Return the [X, Y] coordinate for the center point of the cell that contains the specified text.  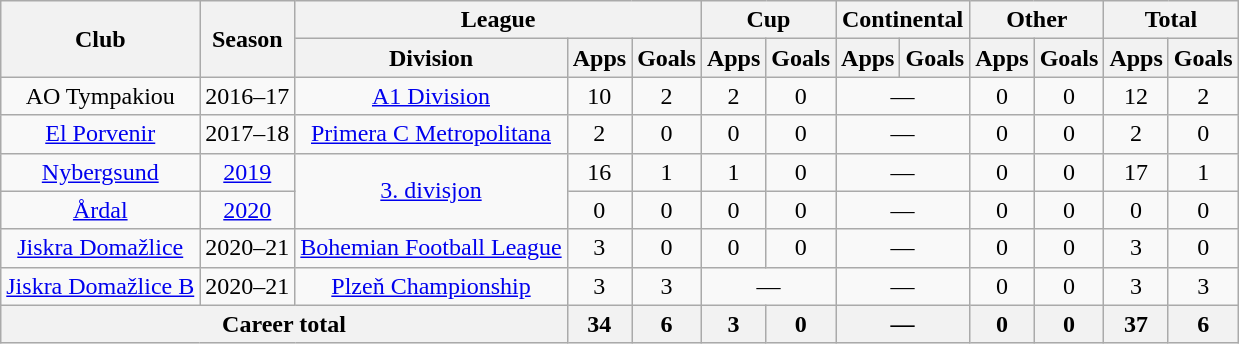
2019 [248, 172]
2017–18 [248, 134]
Jiskra Domažlice [100, 248]
A1 Division [431, 96]
16 [599, 172]
AO Tympakiou [100, 96]
Cup [768, 20]
El Porvenir [100, 134]
Årdal [100, 210]
League [498, 20]
37 [1136, 324]
Bohemian Football League [431, 248]
Jiskra Domažlice B [100, 286]
3. divisjon [431, 191]
Nybergsund [100, 172]
Season [248, 39]
Division [431, 58]
Primera C Metropolitana [431, 134]
Plzeň Championship [431, 286]
17 [1136, 172]
Total [1171, 20]
Club [100, 39]
34 [599, 324]
Other [1037, 20]
Continental [903, 20]
2020 [248, 210]
Career total [284, 324]
10 [599, 96]
12 [1136, 96]
2016–17 [248, 96]
